Capture the cell that displays the provided text and extract its (x, y) central coordinate. 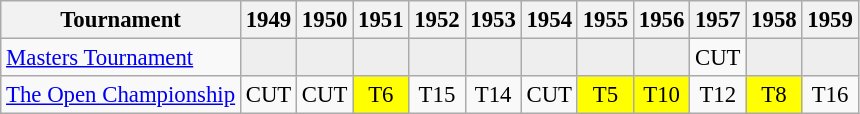
T14 (493, 95)
1950 (325, 20)
T5 (605, 95)
T8 (774, 95)
1956 (661, 20)
T15 (437, 95)
1957 (718, 20)
T10 (661, 95)
Tournament (121, 20)
1952 (437, 20)
Masters Tournament (121, 58)
1953 (493, 20)
1958 (774, 20)
T6 (381, 95)
T16 (830, 95)
1955 (605, 20)
The Open Championship (121, 95)
1959 (830, 20)
T12 (718, 95)
1954 (549, 20)
1951 (381, 20)
1949 (268, 20)
